From the cell containing the given text, extract its center point as [X, Y] coordinate. 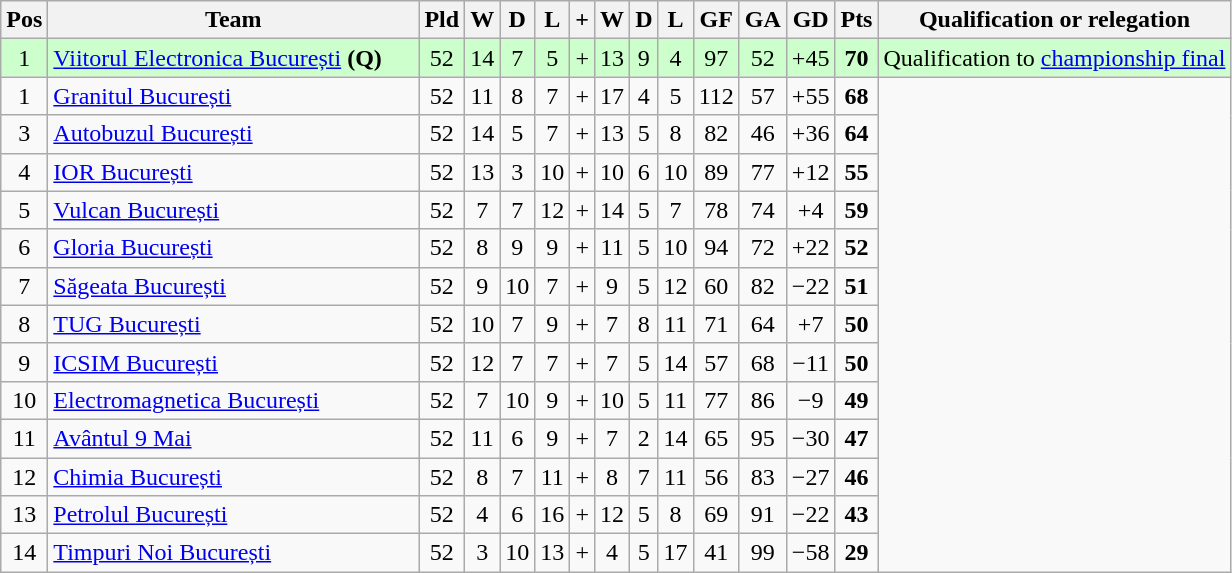
+36 [810, 134]
69 [716, 515]
65 [716, 438]
78 [716, 210]
49 [856, 400]
+7 [810, 324]
Gloria București [234, 248]
+45 [810, 58]
97 [716, 58]
2 [644, 438]
74 [762, 210]
83 [762, 477]
TUG București [234, 324]
43 [856, 515]
16 [552, 515]
GA [762, 20]
59 [856, 210]
95 [762, 438]
Qualification or relegation [1054, 20]
Electromagnetica București [234, 400]
Pos [24, 20]
86 [762, 400]
IOR București [234, 172]
70 [856, 58]
Chimia București [234, 477]
Qualification to championship final [1054, 58]
−58 [810, 553]
Timpuri Noi București [234, 553]
Autobuzul București [234, 134]
47 [856, 438]
−27 [810, 477]
Petrolul București [234, 515]
112 [716, 96]
94 [716, 248]
Team [234, 20]
72 [762, 248]
Săgeata București [234, 286]
60 [716, 286]
+55 [810, 96]
Vulcan București [234, 210]
91 [762, 515]
GD [810, 20]
+22 [810, 248]
56 [716, 477]
−11 [810, 362]
71 [716, 324]
Pts [856, 20]
99 [762, 553]
89 [716, 172]
+4 [810, 210]
Granitul București [234, 96]
29 [856, 553]
Avântul 9 Mai [234, 438]
−9 [810, 400]
−30 [810, 438]
41 [716, 553]
55 [856, 172]
Pld [442, 20]
ICSIM București [234, 362]
Viitorul Electronica București (Q) [234, 58]
51 [856, 286]
GF [716, 20]
+12 [810, 172]
